Capture the cell that displays the provided text and extract its (x, y) central coordinate. 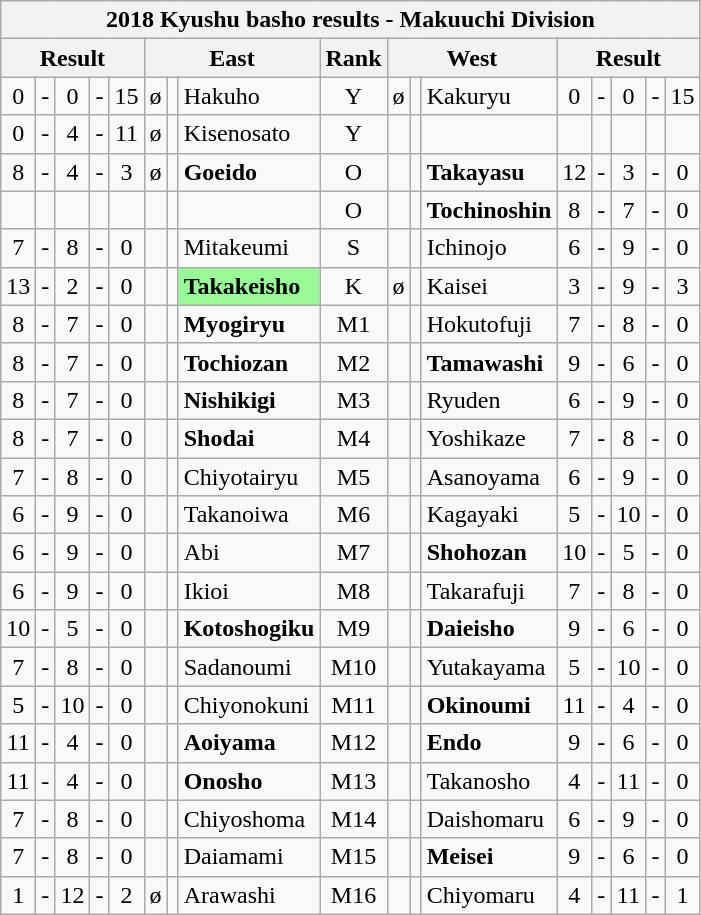
Kotoshogiku (249, 629)
Takarafuji (489, 591)
Mitakeumi (249, 248)
2018 Kyushu basho results - Makuuchi Division (350, 20)
13 (18, 286)
Chiyonokuni (249, 705)
Daishomaru (489, 819)
Takakeisho (249, 286)
East (232, 58)
K (354, 286)
Tochiozan (249, 362)
M7 (354, 553)
West (472, 58)
M9 (354, 629)
M8 (354, 591)
M14 (354, 819)
Takanoiwa (249, 515)
Ichinojo (489, 248)
Takayasu (489, 172)
Sadanoumi (249, 667)
M4 (354, 438)
Goeido (249, 172)
M6 (354, 515)
Rank (354, 58)
Kakuryu (489, 96)
Ryuden (489, 400)
Shodai (249, 438)
M10 (354, 667)
Aoiyama (249, 743)
M1 (354, 324)
Kaisei (489, 286)
M12 (354, 743)
M2 (354, 362)
M15 (354, 857)
Kisenosato (249, 134)
Daiamami (249, 857)
Asanoyama (489, 477)
Endo (489, 743)
Hakuho (249, 96)
Takanosho (489, 781)
M3 (354, 400)
Myogiryu (249, 324)
Chiyomaru (489, 895)
Daieisho (489, 629)
Tochinoshin (489, 210)
Okinoumi (489, 705)
M16 (354, 895)
Hokutofuji (489, 324)
M11 (354, 705)
Yutakayama (489, 667)
Nishikigi (249, 400)
Yoshikaze (489, 438)
M13 (354, 781)
Shohozan (489, 553)
Tamawashi (489, 362)
S (354, 248)
Kagayaki (489, 515)
Ikioi (249, 591)
Meisei (489, 857)
Arawashi (249, 895)
Onosho (249, 781)
M5 (354, 477)
Abi (249, 553)
Chiyotairyu (249, 477)
Chiyoshoma (249, 819)
